Return (x, y) of the center of cell containing provided text 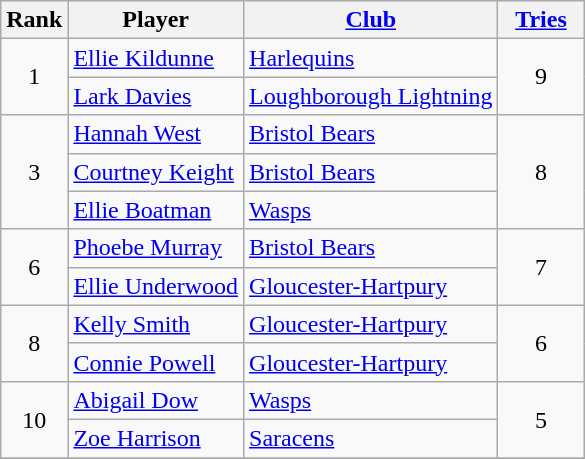
Saracens (371, 438)
Abigail Dow (156, 400)
Phoebe Murray (156, 248)
Connie Powell (156, 362)
Ellie Kildunne (156, 58)
1 (34, 77)
5 (541, 419)
Courtney Keight (156, 172)
Club (371, 20)
Harlequins (371, 58)
7 (541, 267)
9 (541, 77)
Zoe Harrison (156, 438)
Loughborough Lightning (371, 96)
10 (34, 419)
Kelly Smith (156, 324)
Ellie Underwood (156, 286)
3 (34, 172)
Ellie Boatman (156, 210)
Tries (541, 20)
Lark Davies (156, 96)
Rank (34, 20)
Hannah West (156, 134)
Player (156, 20)
